Return [x, y] of the center of cell containing provided text 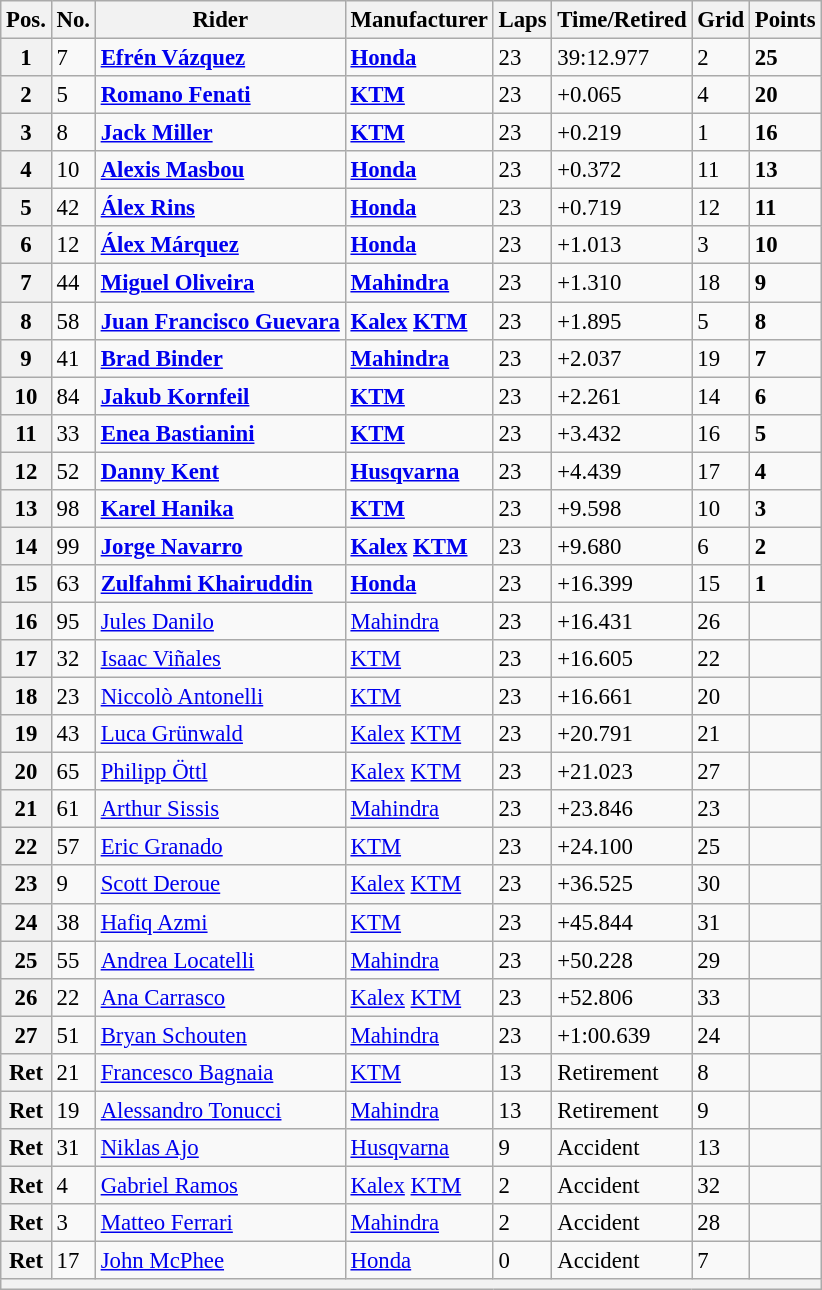
Niccolò Antonelli [220, 697]
Enea Bastianini [220, 433]
+9.680 [622, 546]
Jorge Navarro [220, 546]
Álex Rins [220, 208]
Pos. [26, 20]
44 [73, 283]
+0.719 [622, 208]
Andrea Locatelli [220, 960]
52 [73, 471]
+1.310 [622, 283]
No. [73, 20]
58 [73, 321]
Isaac Viñales [220, 659]
57 [73, 847]
Gabriel Ramos [220, 1185]
Efrén Vázquez [220, 58]
+1.895 [622, 321]
+2.037 [622, 358]
51 [73, 1035]
Matteo Ferrari [220, 1223]
+0.219 [622, 133]
+45.844 [622, 922]
Alexis Masbou [220, 170]
Jakub Kornfeil [220, 396]
98 [73, 509]
Luca Grünwald [220, 734]
Niklas Ajo [220, 1148]
Grid [720, 20]
Danny Kent [220, 471]
+24.100 [622, 847]
+0.065 [622, 95]
+1:00.639 [622, 1035]
30 [720, 885]
Francesco Bagnaia [220, 1073]
Philipp Öttl [220, 772]
+16.399 [622, 584]
+1.013 [622, 245]
+16.431 [622, 621]
+9.598 [622, 509]
38 [73, 922]
+20.791 [622, 734]
Jules Danilo [220, 621]
0 [522, 1261]
Manufacturer [419, 20]
61 [73, 809]
55 [73, 960]
Alessandro Tonucci [220, 1110]
Time/Retired [622, 20]
John McPhee [220, 1261]
Brad Binder [220, 358]
+16.661 [622, 697]
42 [73, 208]
Rider [220, 20]
Points [786, 20]
+50.228 [622, 960]
+0.372 [622, 170]
+21.023 [622, 772]
+16.605 [622, 659]
39:12.977 [622, 58]
Romano Fenati [220, 95]
63 [73, 584]
28 [720, 1223]
41 [73, 358]
+23.846 [622, 809]
Juan Francisco Guevara [220, 321]
29 [720, 960]
Ana Carrasco [220, 997]
Hafiq Azmi [220, 922]
84 [73, 396]
+36.525 [622, 885]
Miguel Oliveira [220, 283]
Scott Deroue [220, 885]
Jack Miller [220, 133]
+52.806 [622, 997]
Arthur Sissis [220, 809]
Eric Granado [220, 847]
Zulfahmi Khairuddin [220, 584]
Bryan Schouten [220, 1035]
99 [73, 546]
Karel Hanika [220, 509]
65 [73, 772]
+2.261 [622, 396]
+4.439 [622, 471]
43 [73, 734]
Laps [522, 20]
+3.432 [622, 433]
95 [73, 621]
Álex Márquez [220, 245]
